Detect which cell encompasses the target text, then output its (x, y) center coordinate. 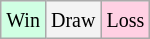
Win (24, 20)
Loss (126, 20)
Draw (72, 20)
